Determine the (X, Y) coordinate at the center of the cell enclosing the given text.  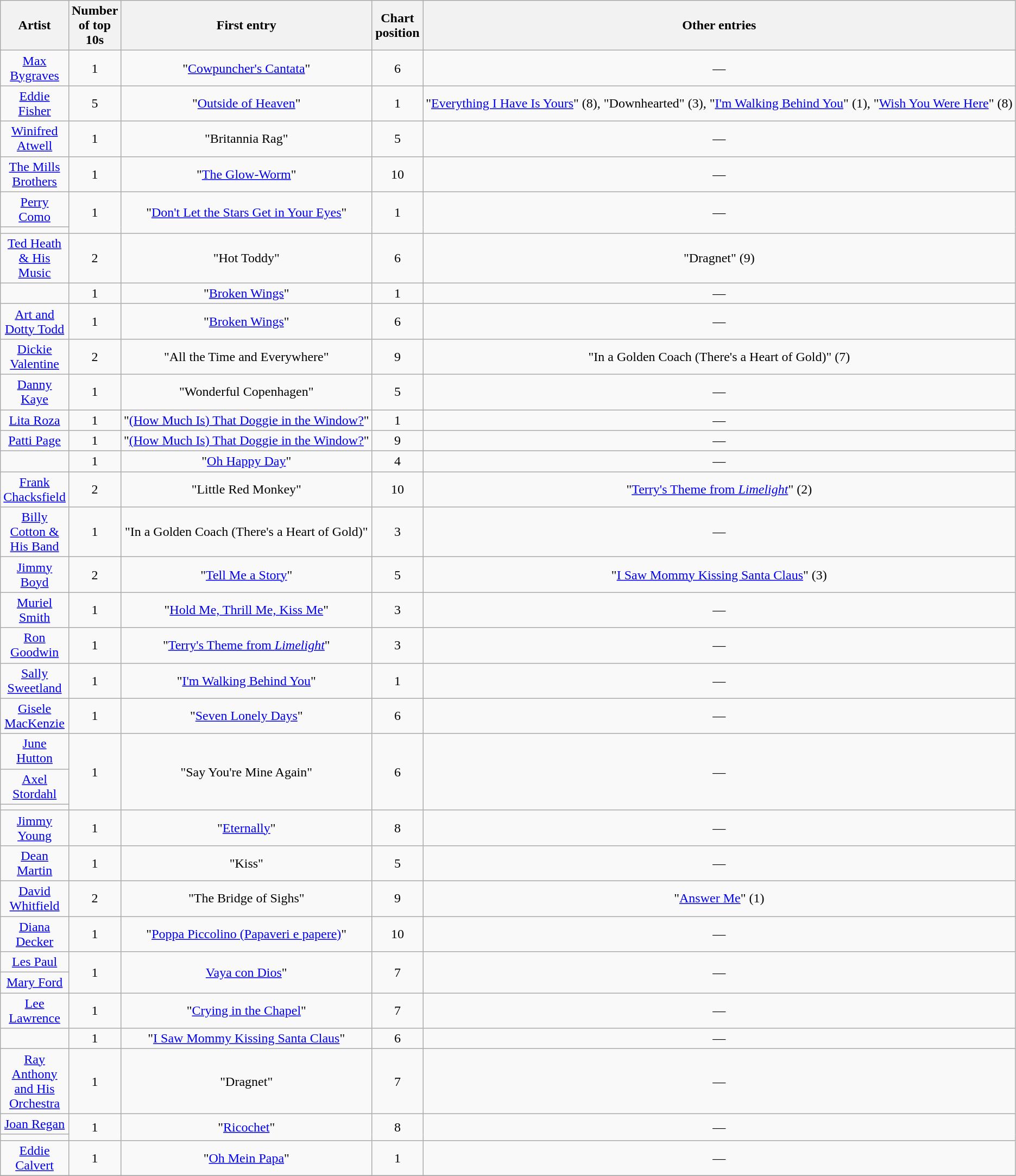
Lee Lawrence (35, 1011)
"Little Red Monkey" (247, 490)
David Whitfield (35, 898)
Sally Sweetland (35, 681)
Art and Dotty Todd (35, 321)
June Hutton (35, 751)
Jimmy Boyd (35, 574)
Perry Como (35, 210)
Les Paul (35, 962)
"Wonderful Copenhagen" (247, 392)
"Answer Me" (1) (719, 898)
Diana Decker (35, 934)
Frank Chacksfield (35, 490)
"All the Time and Everywhere" (247, 356)
Mary Ford (35, 983)
Axel Stordahl (35, 786)
"In a Golden Coach (There's a Heart of Gold)" (247, 532)
"Oh Mein Papa" (247, 1158)
Dickie Valentine (35, 356)
"I Saw Mommy Kissing Santa Claus" (247, 1039)
Vaya con Dios" (247, 972)
Max Bygraves (35, 68)
"I'm Walking Behind You" (247, 681)
Winifred Atwell (35, 139)
Jimmy Young (35, 827)
"Kiss" (247, 863)
4 (397, 461)
Muriel Smith (35, 610)
"Say You're Mine Again" (247, 772)
Eddie Calvert (35, 1158)
Number of top 10s (94, 26)
"Cowpuncher's Cantata" (247, 68)
Ron Goodwin (35, 645)
Gisele MacKenzie (35, 716)
"Eternally" (247, 827)
Artist (35, 26)
Billy Cotton & His Band (35, 532)
"Oh Happy Day" (247, 461)
Chart position (397, 26)
"I Saw Mommy Kissing Santa Claus" (3) (719, 574)
"Everything I Have Is Yours" (8), "Downhearted" (3), "I'm Walking Behind You" (1), "Wish You Were Here" (8) (719, 103)
"Hold Me, Thrill Me, Kiss Me" (247, 610)
"The Bridge of Sighs" (247, 898)
"Terry's Theme from Limelight" (247, 645)
"Ricochet" (247, 1127)
"The Glow-Worm" (247, 174)
"Tell Me a Story" (247, 574)
"Crying in the Chapel" (247, 1011)
"Dragnet" (9) (719, 258)
"Seven Lonely Days" (247, 716)
Eddie Fisher (35, 103)
Other entries (719, 26)
Joan Regan (35, 1124)
Dean Martin (35, 863)
Ted Heath & His Music (35, 258)
The Mills Brothers (35, 174)
"Outside of Heaven" (247, 103)
Danny Kaye (35, 392)
"Poppa Piccolino (Papaveri e papere)" (247, 934)
First entry (247, 26)
"Terry's Theme from Limelight" (2) (719, 490)
"Hot Toddy" (247, 258)
"Dragnet" (247, 1082)
Ray Anthony and His Orchestra (35, 1082)
"Britannia Rag" (247, 139)
Patti Page (35, 441)
"Don't Let the Stars Get in Your Eyes" (247, 212)
"In a Golden Coach (There's a Heart of Gold)" (7) (719, 356)
Lita Roza (35, 420)
